Find where the given text appears and provide that cell's center as [x, y] coordinate. 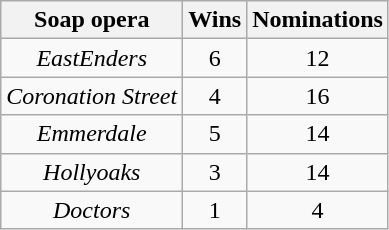
EastEnders [92, 58]
Nominations [318, 20]
16 [318, 96]
6 [215, 58]
Emmerdale [92, 134]
1 [215, 210]
Coronation Street [92, 96]
Doctors [92, 210]
Wins [215, 20]
Soap opera [92, 20]
5 [215, 134]
Hollyoaks [92, 172]
3 [215, 172]
12 [318, 58]
